Provide the [X, Y] coordinate of the cell's center where the given text is located.  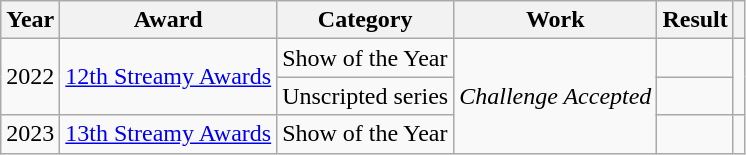
2022 [30, 77]
Award [168, 20]
Challenge Accepted [556, 96]
2023 [30, 134]
Unscripted series [366, 96]
13th Streamy Awards [168, 134]
Year [30, 20]
12th Streamy Awards [168, 77]
Category [366, 20]
Result [695, 20]
Work [556, 20]
